Locate the cell with the specified text and output its [X, Y] center coordinate. 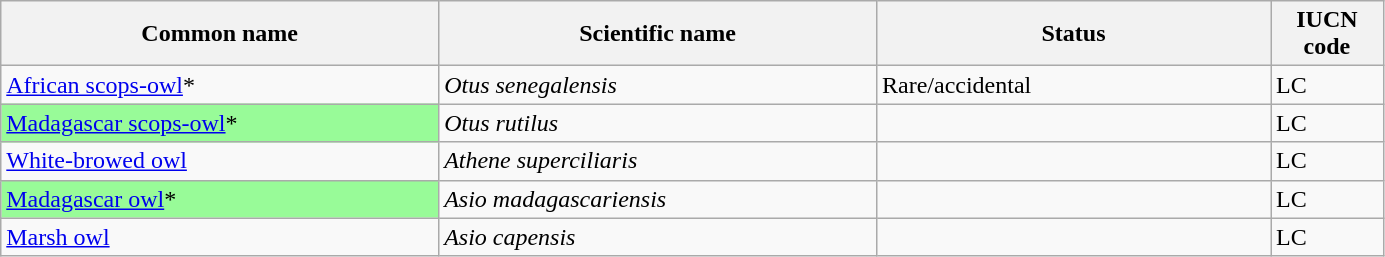
Otus senegalensis [658, 85]
Asio capensis [658, 237]
White-browed owl [220, 161]
Otus rutilus [658, 123]
Madagascar scops-owl* [220, 123]
IUCN code [1328, 34]
Athene superciliaris [658, 161]
Scientific name [658, 34]
Common name [220, 34]
Rare/accidental [1073, 85]
African scops-owl* [220, 85]
Asio madagascariensis [658, 199]
Status [1073, 34]
Madagascar owl* [220, 199]
Marsh owl [220, 237]
